Find where the given text appears and provide that cell's center as (x, y) coordinate. 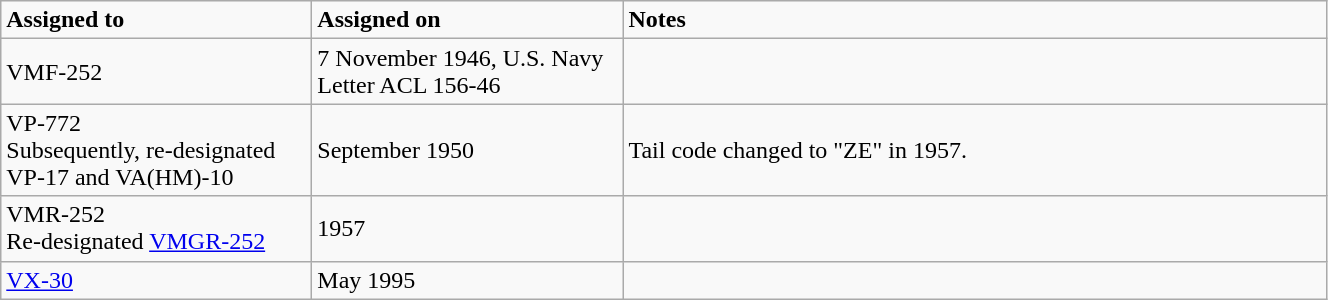
1957 (468, 228)
Tail code changed to "ZE" in 1957. (975, 150)
September 1950 (468, 150)
7 November 1946, U.S. Navy Letter ACL 156-46 (468, 72)
VMR-252Re-designated VMGR-252 (156, 228)
Assigned on (468, 20)
Notes (975, 20)
Assigned to (156, 20)
May 1995 (468, 280)
VP-772Subsequently, re-designated VP-17 and VA(HM)-10 (156, 150)
VX-30 (156, 280)
VMF-252 (156, 72)
